Provide the (x, y) coordinate of the cell's center where the given text is located.  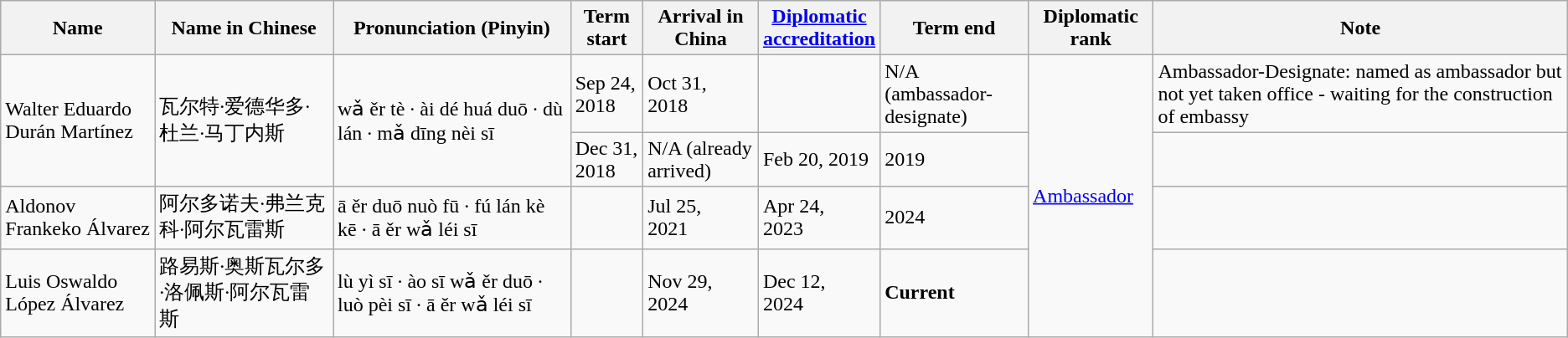
Name (78, 28)
Luis Oswaldo López Álvarez (78, 293)
Pronunciation (Pinyin) (452, 28)
阿尔多诺夫·弗兰克科·阿尔瓦雷斯 (245, 218)
wǎ ěr tè · ài dé huá duō · dù lán · mǎ dīng nèi sī (452, 120)
Feb 20, 2019 (819, 159)
N/A(ambassador-designate) (955, 94)
Ambassador (1091, 196)
lù yì sī · ào sī wǎ ěr duō · luò pèi sī · ā ěr wǎ léi sī (452, 293)
Sep 24,2018 (606, 94)
Current (955, 293)
Diplomaticaccreditation (819, 28)
Nov 29,2024 (701, 293)
Arrival in China (701, 28)
Apr 24,2023 (819, 218)
Dec 31,2018 (606, 159)
2024 (955, 218)
Diplomatic rank (1091, 28)
Aldonov Frankeko Álvarez (78, 218)
Dec 12,2024 (819, 293)
Term start (606, 28)
Ambassador-Designate: named as ambassador but not yet taken office - waiting for the construction of embassy (1360, 94)
Oct 31,2018 (701, 94)
2019 (955, 159)
瓦尔特·爱德华多·杜兰·马丁内斯 (245, 120)
Note (1360, 28)
Jul 25,2021 (701, 218)
路易斯·奥斯瓦尔多·洛佩斯·阿尔瓦雷斯 (245, 293)
Name in Chinese (245, 28)
Term end (955, 28)
N/A (already arrived) (701, 159)
ā ěr duō nuò fū · fú lán kè kē · ā ěr wǎ léi sī (452, 218)
Walter Eduardo Durán Martínez (78, 120)
